Return (X, Y) of the center of cell containing provided text 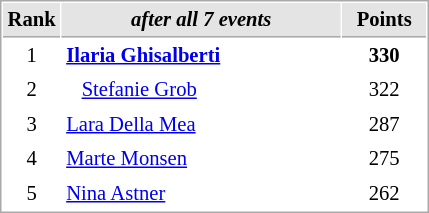
1 (32, 56)
Rank (32, 20)
Marte Monsen (202, 158)
287 (384, 124)
4 (32, 158)
Stefanie Grob (202, 90)
after all 7 events (202, 20)
5 (32, 194)
Lara Della Mea (202, 124)
3 (32, 124)
Ilaria Ghisalberti (202, 56)
Points (384, 20)
262 (384, 194)
322 (384, 90)
330 (384, 56)
275 (384, 158)
2 (32, 90)
Nina Astner (202, 194)
